Provide the (X, Y) coordinate of the cell's center where the given text is located.  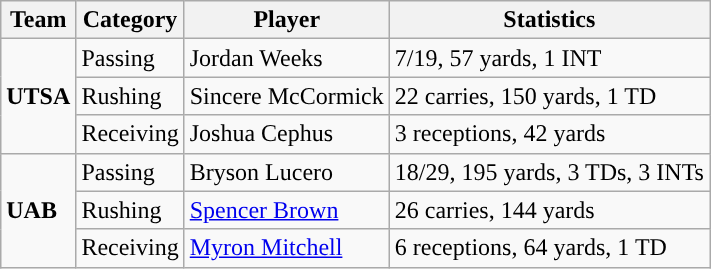
18/29, 195 yards, 3 TDs, 3 INTs (549, 172)
22 carries, 150 yards, 1 TD (549, 96)
3 receptions, 42 yards (549, 134)
Category (130, 20)
Team (38, 20)
Spencer Brown (286, 210)
Sincere McCormick (286, 96)
Player (286, 20)
Myron Mitchell (286, 248)
7/19, 57 yards, 1 INT (549, 58)
Joshua Cephus (286, 134)
UTSA (38, 96)
26 carries, 144 yards (549, 210)
UAB (38, 210)
Bryson Lucero (286, 172)
Statistics (549, 20)
6 receptions, 64 yards, 1 TD (549, 248)
Jordan Weeks (286, 58)
